Output the (X, Y) coordinate of the center of the cell containing the given text.  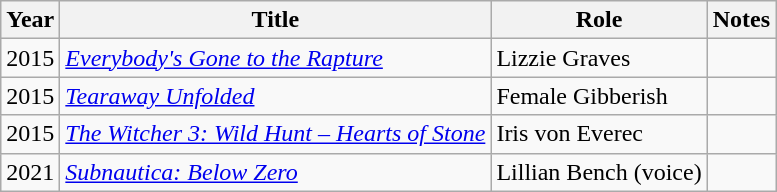
Tearaway Unfolded (276, 96)
Everybody's Gone to the Rapture (276, 58)
Lizzie Graves (599, 58)
Title (276, 20)
Role (599, 20)
Year (30, 20)
Lillian Bench (voice) (599, 172)
Female Gibberish (599, 96)
Notes (741, 20)
Iris von Everec (599, 134)
Subnautica: Below Zero (276, 172)
2021 (30, 172)
The Witcher 3: Wild Hunt – Hearts of Stone (276, 134)
